Provide the [X, Y] coordinate of the cell's center where the given text is located.  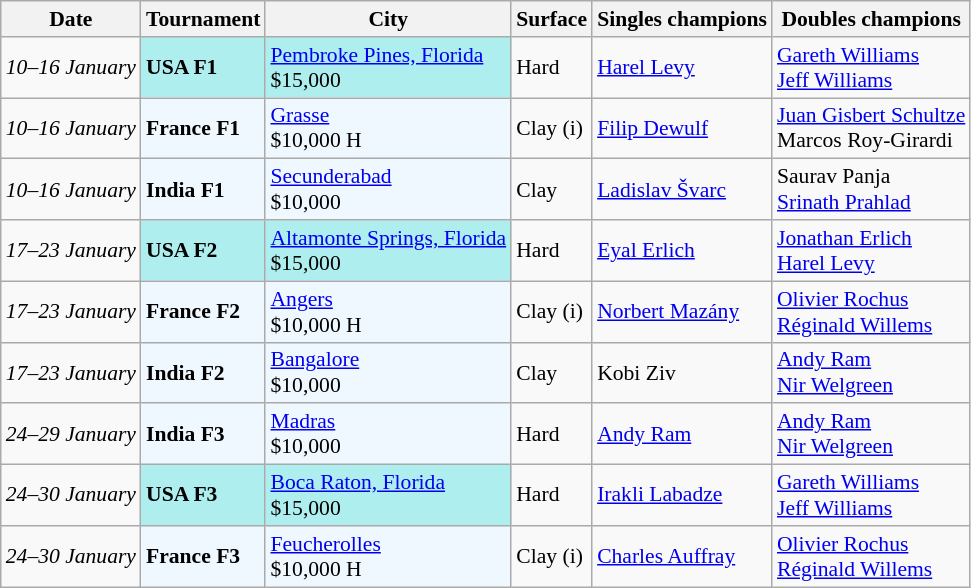
Surface [552, 19]
Date [71, 19]
Eyal Erlich [682, 250]
24–29 January [71, 434]
Harel Levy [682, 68]
Tournament [203, 19]
Feucherolles $10,000 H [388, 556]
India F2 [203, 372]
India F3 [203, 434]
Saurav Panja Srinath Prahlad [871, 190]
USA F2 [203, 250]
Irakli Labadze [682, 496]
Secunderabad $10,000 [388, 190]
Altamonte Springs, Florida $15,000 [388, 250]
Pembroke Pines, Florida $15,000 [388, 68]
Juan Gisbert Schultze Marcos Roy-Girardi [871, 128]
India F1 [203, 190]
USA F1 [203, 68]
Angers $10,000 H [388, 312]
Kobi Ziv [682, 372]
France F1 [203, 128]
Norbert Mazány [682, 312]
Grasse $10,000 H [388, 128]
Madras $10,000 [388, 434]
Jonathan Erlich Harel Levy [871, 250]
France F2 [203, 312]
USA F3 [203, 496]
Ladislav Švarc [682, 190]
France F3 [203, 556]
City [388, 19]
Boca Raton, Florida $15,000 [388, 496]
Bangalore $10,000 [388, 372]
Andy Ram [682, 434]
Filip Dewulf [682, 128]
Doubles champions [871, 19]
Charles Auffray [682, 556]
Singles champions [682, 19]
